For the text-containing cell, return its midpoint in [X, Y] coordinate format. 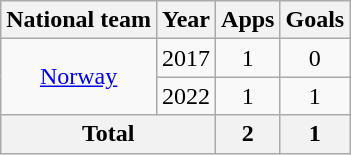
Year [186, 20]
2022 [186, 96]
Total [108, 134]
2 [248, 134]
Goals [315, 20]
Apps [248, 20]
National team [79, 20]
0 [315, 58]
2017 [186, 58]
Norway [79, 77]
